Output the [X, Y] coordinate of the center of the cell containing the given text.  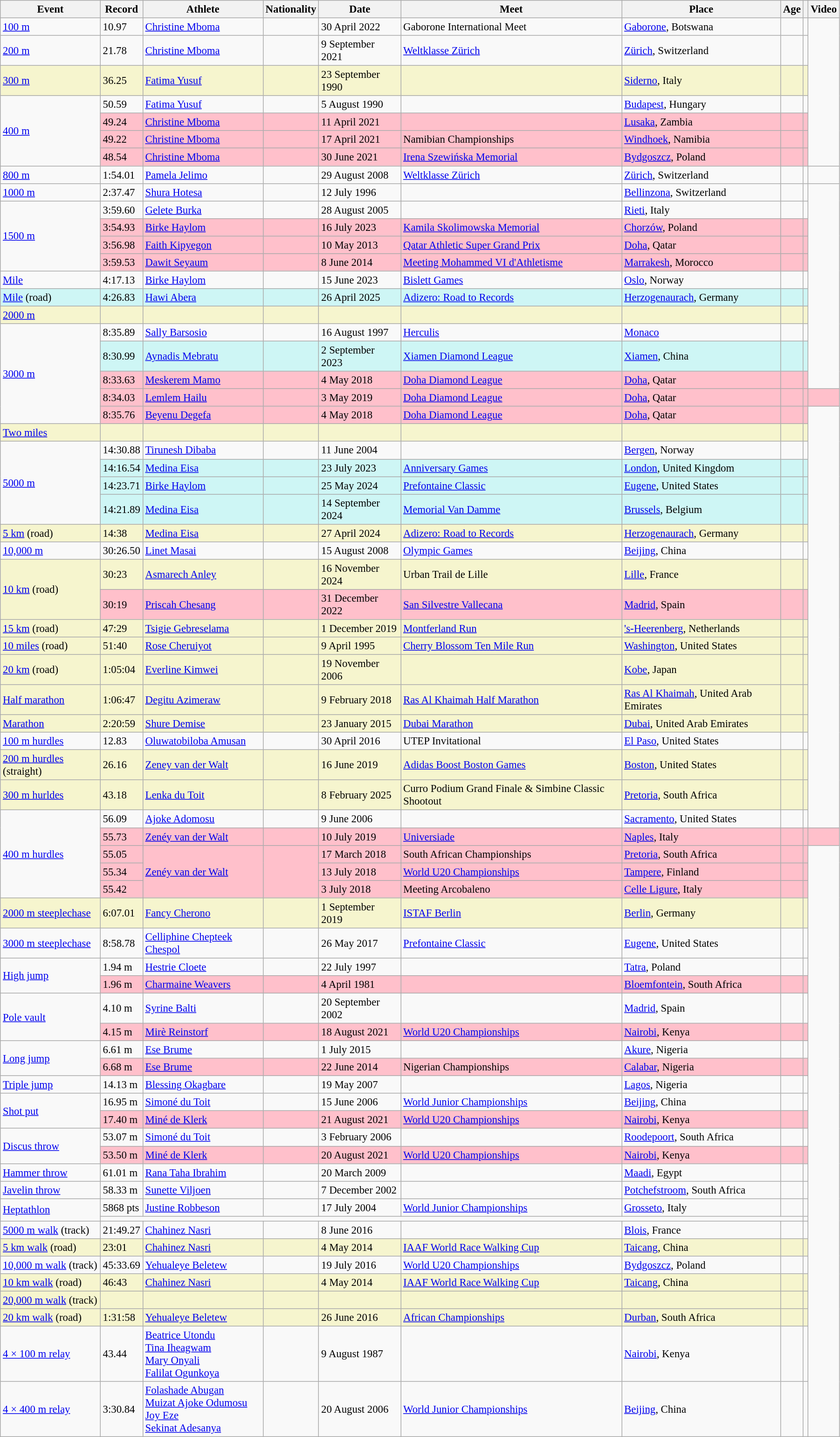
Ras Al Khaimah Half Marathon [511, 700]
23 July 2023 [360, 468]
8 June 2016 [360, 1230]
Event [50, 9]
10 miles (road) [50, 646]
Linet Masai [203, 551]
Video [824, 9]
5000 m walk (track) [50, 1230]
14:38 [121, 533]
Pole vault [50, 1017]
17.40 m [121, 1120]
2:20:59 [121, 724]
8:35.76 [121, 415]
26 June 2016 [360, 1318]
9 September 2021 [360, 50]
Javelin throw [50, 1190]
14.13 m [121, 1085]
Mile [50, 280]
2000 m [50, 315]
4.10 m [121, 1008]
4.15 m [121, 1032]
Age [792, 9]
Berlin, Germany [701, 913]
14 September 2024 [360, 509]
4 × 400 m relay [50, 1409]
Kamila Skolimowska Memorial [511, 227]
9 April 1995 [360, 646]
17 July 2004 [360, 1208]
Memorial Van Damme [511, 509]
400 m hurdles [50, 854]
51:40 [121, 646]
Gelete Burka [203, 210]
10.97 [121, 27]
3 July 2018 [360, 889]
10,000 m walk (track) [50, 1265]
11 June 2004 [360, 451]
5 km (road) [50, 533]
36.25 [121, 81]
Everline Kimwei [203, 670]
43.44 [121, 1354]
8:30.99 [121, 356]
Herculis [511, 333]
Sally Barsosio [203, 333]
100 m [50, 27]
Beatrice UtonduTina IheagwamMary OnyaliFalilat Ogunkoya [203, 1354]
29 August 2008 [360, 175]
3 May 2019 [360, 398]
Fancy Cherono [203, 913]
30 April 2022 [360, 27]
Tirunesh Dibaba [203, 451]
56.09 [121, 819]
4:17.13 [121, 280]
6:07.01 [121, 913]
14:23.71 [121, 486]
30:19 [121, 604]
10 km walk (road) [50, 1283]
48.54 [121, 157]
19 May 2007 [360, 1085]
49.22 [121, 139]
23 January 2015 [360, 724]
2000 m steeplechase [50, 913]
1000 m [50, 192]
Bislett Games [511, 280]
San Silvestre Vallecana [511, 604]
15 June 2006 [360, 1102]
Grosseto, Italy [701, 1208]
Celle Ligure, Italy [701, 889]
21.78 [121, 50]
Celliphine Chepteek Chespol [203, 943]
9 August 1987 [360, 1354]
Discus throw [50, 1146]
's-Heerenberg, Netherlands [701, 628]
Mirè Reinstorf [203, 1032]
Tsigie Gebreselama [203, 628]
Sacramento, United States [701, 819]
200 m hurdles (straight) [50, 765]
14:21.89 [121, 509]
1:54.01 [121, 175]
4 × 100 m relay [50, 1354]
15 June 2023 [360, 280]
45:33.69 [121, 1265]
Akure, Nigeria [701, 1050]
17 March 2018 [360, 854]
Calabar, Nigeria [701, 1067]
Shure Demise [203, 724]
12 July 1996 [360, 192]
Budapest, Hungary [701, 104]
3:59.60 [121, 210]
Maadi, Egypt [701, 1173]
High jump [50, 976]
3:59.53 [121, 263]
1:31:58 [121, 1318]
Rose Cheruiyot [203, 646]
1.94 m [121, 967]
55.34 [121, 872]
14:16.54 [121, 468]
55.42 [121, 889]
Marrakesh, Morocco [701, 263]
Nigerian Championships [511, 1067]
Adidas Boost Boston Games [511, 765]
Rana Taha Ibrahim [203, 1173]
Boston, United States [701, 765]
30:23 [121, 575]
Charmaine Weavers [203, 985]
Aynadis Mebratu [203, 356]
22 July 1997 [360, 967]
Urban Trail de Lille [511, 575]
1 December 2019 [360, 628]
1.96 m [121, 985]
11 April 2021 [360, 122]
Rieti, Italy [701, 210]
16.95 m [121, 1102]
23:01 [121, 1248]
Cherry Blossom Ten Mile Run [511, 646]
16 November 2024 [360, 575]
Durban, South Africa [701, 1318]
21 August 2021 [360, 1120]
Irena Szewińska Memorial [511, 157]
14:30.88 [121, 451]
Date [360, 9]
3:56.98 [121, 245]
Asmarech Anley [203, 575]
Chorzów, Poland [701, 227]
Dubai Marathon [511, 724]
18 August 2021 [360, 1032]
Kobe, Japan [701, 670]
800 m [50, 175]
Lenka du Toit [203, 795]
South African Championships [511, 854]
7 December 2002 [360, 1190]
8:58.78 [121, 943]
Windhoek, Namibia [701, 139]
5868 pts [121, 1208]
El Paso, United States [701, 741]
58.33 m [121, 1190]
20 August 2006 [360, 1409]
55.05 [121, 854]
Meskerem Mamo [203, 380]
300 m hurldes [50, 795]
100 m hurdles [50, 741]
Xiamen Diamond League [511, 356]
28 August 2005 [360, 210]
1 September 2019 [360, 913]
Bloemfontein, South Africa [701, 985]
Two miles [50, 433]
Bergen, Norway [701, 451]
Olympic Games [511, 551]
Long jump [50, 1059]
Syrine Balti [203, 1008]
4:26.83 [121, 298]
26 May 2017 [360, 943]
43.18 [121, 795]
26.16 [121, 765]
31 December 2022 [360, 604]
African Championships [511, 1318]
5 August 1990 [360, 104]
50.59 [121, 104]
UTEP Invitational [511, 741]
Folashade AbuganMuizat Ajoke OdumosuJoy EzeSekinat Adesanya [203, 1409]
Mile (road) [50, 298]
Half marathon [50, 700]
20 August 2021 [360, 1155]
300 m [50, 81]
Dubai, United Arab Emirates [701, 724]
Place [701, 9]
Roodepoort, South Africa [701, 1138]
5 km walk (road) [50, 1248]
22 June 2014 [360, 1067]
3:54.93 [121, 227]
1:06:47 [121, 700]
6.68 m [121, 1067]
8:35.89 [121, 333]
27 April 2024 [360, 533]
Bellinzona, Switzerland [701, 192]
61.01 m [121, 1173]
Ajoke Adomosu [203, 819]
2:37.47 [121, 192]
Dawit Seyaum [203, 263]
16 June 2019 [360, 765]
Monaco [701, 333]
3:30.84 [121, 1409]
10 July 2019 [360, 837]
5000 m [50, 483]
Heptathlon [50, 1210]
47:29 [121, 628]
8 June 2014 [360, 263]
Oluwatobiloba Amusan [203, 741]
Zeney van der Walt [203, 765]
Universiade [511, 837]
Namibian Championships [511, 139]
Gaborone, Botswana [701, 27]
Beyenu Degefa [203, 415]
Record [121, 9]
20 km (road) [50, 670]
1 July 2015 [360, 1050]
23 September 1990 [360, 81]
13 July 2018 [360, 872]
Hestrie Cloete [203, 967]
55.73 [121, 837]
46:43 [121, 1283]
Pamela Jelimo [203, 175]
2 September 2023 [360, 356]
Siderno, Italy [701, 81]
4 April 1981 [360, 985]
9 February 2018 [360, 700]
Anniversary Games [511, 468]
26 April 2025 [360, 298]
Blois, France [701, 1230]
Priscah Chesang [203, 604]
Lagos, Nigeria [701, 1085]
200 m [50, 50]
53.50 m [121, 1155]
Marathon [50, 724]
Tampere, Finland [701, 872]
Athlete [203, 9]
10,000 m [50, 551]
Meeting Arcobaleno [511, 889]
20,000 m walk (track) [50, 1300]
Tatra, Poland [701, 967]
Montferland Run [511, 628]
Curro Podium Grand Finale & Simbine Classic Shootout [511, 795]
Shot put [50, 1111]
Degitu Azimeraw [203, 700]
Meeting Mohammed VI d'Athletisme [511, 263]
49.24 [121, 122]
Brussels, Belgium [701, 509]
1500 m [50, 236]
16 August 1997 [360, 333]
Ras Al Khaimah, United Arab Emirates [701, 700]
Sunette Viljoen [203, 1190]
19 November 2006 [360, 670]
21:49.27 [121, 1230]
10 km (road) [50, 590]
Triple jump [50, 1085]
8 February 2025 [360, 795]
9 June 2006 [360, 819]
30 April 2016 [360, 741]
19 July 2016 [360, 1265]
12.83 [121, 741]
15 August 2008 [360, 551]
25 May 2024 [360, 486]
ISTAF Berlin [511, 913]
30:26.50 [121, 551]
Justine Robbeson [203, 1208]
Hawi Abera [203, 298]
Lille, France [701, 575]
20 September 2002 [360, 1008]
Qatar Athletic Super Grand Prix [511, 245]
400 m [50, 131]
Potchefstroom, South Africa [701, 1190]
Faith Kipyegon [203, 245]
Lusaka, Zambia [701, 122]
16 July 2023 [360, 227]
6.61 m [121, 1050]
10 May 2013 [360, 245]
Shura Hotesa [203, 192]
Naples, Italy [701, 837]
Gaborone International Meet [511, 27]
3000 m steeplechase [50, 943]
15 km (road) [50, 628]
8:33.63 [121, 380]
3000 m [50, 374]
20 km walk (road) [50, 1318]
20 March 2009 [360, 1173]
Meet [511, 9]
Xiamen, China [701, 356]
Oslo, Norway [701, 280]
Nationality [291, 9]
Blessing Okagbare [203, 1085]
53.07 m [121, 1138]
Washington, United States [701, 646]
17 April 2021 [360, 139]
Hammer throw [50, 1173]
8:34.03 [121, 398]
1:05:04 [121, 670]
3 February 2006 [360, 1138]
London, United Kingdom [701, 468]
Lemlem Hailu [203, 398]
30 June 2021 [360, 157]
